Provide the [X, Y] coordinate of the cell's center where the given text is located.  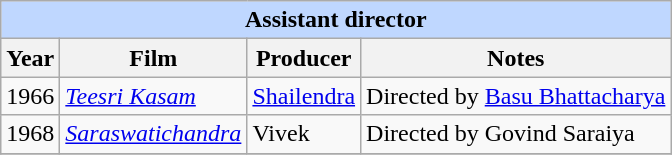
Producer [304, 58]
Notes [516, 58]
Vivek [304, 134]
1968 [30, 134]
Teesri Kasam [154, 96]
1966 [30, 96]
Saraswatichandra [154, 134]
Year [30, 58]
Shailendra [304, 96]
Film [154, 58]
Directed by Basu Bhattacharya [516, 96]
Assistant director [336, 20]
Directed by Govind Saraiya [516, 134]
